Provide the (X, Y) coordinate of the cell's center where the given text is located.  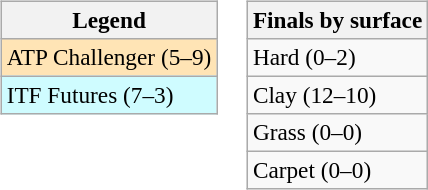
Clay (12–10) (337, 95)
Carpet (0–0) (337, 171)
Hard (0–2) (337, 57)
Grass (0–0) (337, 133)
ITF Futures (7–3) (108, 95)
Legend (108, 20)
Finals by surface (337, 20)
ATP Challenger (5–9) (108, 57)
